Search for the cell housing the specified text and yield its (X, Y) center coordinate. 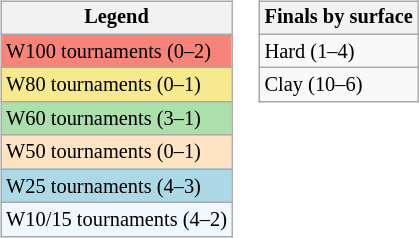
Hard (1–4) (339, 51)
Clay (10–6) (339, 85)
W80 tournaments (0–1) (116, 85)
W50 tournaments (0–1) (116, 152)
W10/15 tournaments (4–2) (116, 220)
W60 tournaments (3–1) (116, 119)
W100 tournaments (0–2) (116, 51)
Finals by surface (339, 18)
W25 tournaments (4–3) (116, 186)
Legend (116, 18)
